Detect which cell encompasses the target text, then output its [x, y] center coordinate. 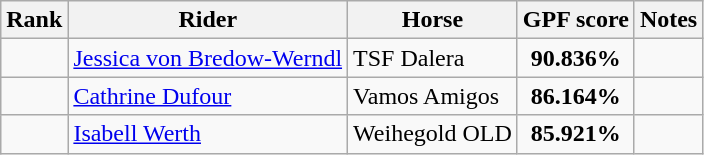
Horse [433, 20]
Isabell Werth [208, 134]
Weihegold OLD [433, 134]
GPF score [576, 20]
TSF Dalera [433, 58]
Cathrine Dufour [208, 96]
Rank [34, 20]
Jessica von Bredow-Werndl [208, 58]
Vamos Amigos [433, 96]
Rider [208, 20]
Notes [668, 20]
86.164% [576, 96]
90.836% [576, 58]
85.921% [576, 134]
